Search for the cell housing the specified text and yield its [x, y] center coordinate. 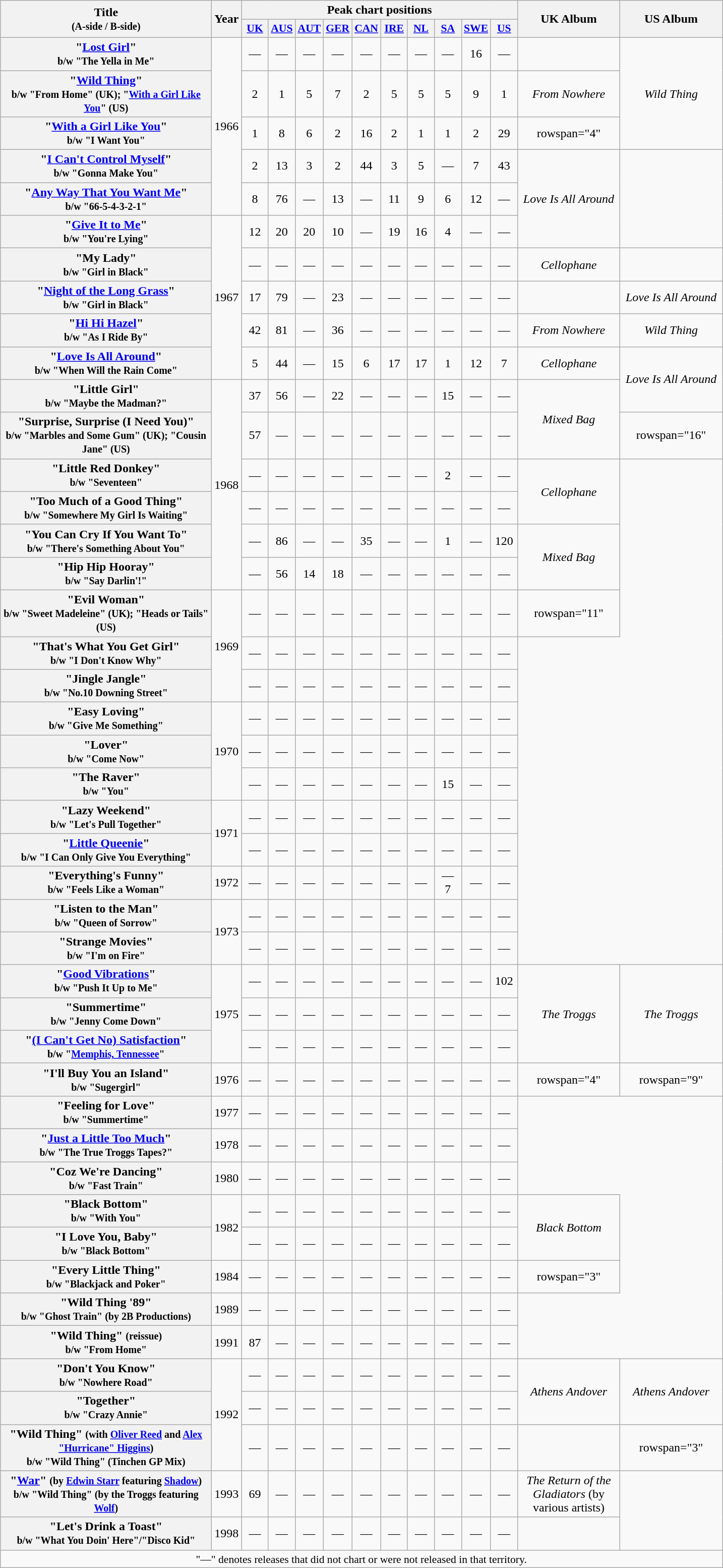
"Don't You Know"b/w "Nowhere Road" [106, 1375]
CAN [366, 29]
NL [420, 29]
102 [504, 981]
"I Can't Control Myself"b/w "Gonna Make You" [106, 166]
"Feeling for Love"b/w "Summertime" [106, 1112]
"You Can Cry If You Want To" b/w "There's Something About You" [106, 541]
23 [338, 298]
"Coz We're Dancing" b/w "Fast Train" [106, 1178]
1970 [227, 752]
rowspan="11" [569, 613]
US [504, 29]
"Jingle Jangle" b/w "No.10 Downing Street" [106, 686]
"(I Can't Get No) Satisfaction"b/w "Memphis, Tennessee" [106, 1046]
81 [281, 330]
"Hip Hip Hooray"b/w "Say Darlin'!" [106, 573]
"I Love You, Baby" b/w "Black Bottom" [106, 1244]
AUT [310, 29]
"—" denotes releases that did not chart or were not released in that territory. [361, 1559]
rowspan="16" [672, 435]
10 [338, 232]
—7 [448, 883]
GER [338, 29]
1972 [227, 883]
1967 [227, 298]
Year [227, 19]
"Listen to the Man"b/w "Queen of Sorrow" [106, 915]
1966 [227, 126]
"With a Girl Like You"b/w "I Want You" [106, 133]
"My Lady" b/w "Girl in Black" [106, 264]
SA [448, 29]
"Wild Thing"b/w "From Home" (UK); "With a Girl Like You" (US) [106, 94]
"Little Girl"b/w "Maybe the Madman?" [106, 396]
19 [394, 232]
"The Raver"b/w "You" [106, 784]
36 [338, 330]
1991 [227, 1342]
"I'll Buy You an Island"b/w "Sugergirl" [106, 1080]
"Surprise, Surprise (I Need You)"b/w "Marbles and Some Gum" (UK); "Cousin Jane" (US) [106, 435]
86 [281, 541]
1968 [227, 484]
1989 [227, 1310]
"Little Queenie" b/w "I Can Only Give You Everything" [106, 850]
SWE [476, 29]
Title(A-side / B-side) [106, 19]
"Evil Woman"b/w "Sweet Madeleine" (UK); "Heads or Tails" (US) [106, 613]
1980 [227, 1178]
"Night of the Long Grass"b/w "Girl in Black" [106, 298]
1971 [227, 833]
"Easy Loving"b/w "Give Me Something" [106, 718]
"Lost Girl"b/w "The Yella in Me" [106, 53]
"Any Way That You Want Me"b/w "66-5-4-3-2-1" [106, 199]
35 [366, 541]
IRE [394, 29]
11 [394, 199]
"Wild Thing '89"b/w "Ghost Train" (by 2B Productions) [106, 1310]
14 [310, 573]
4 [448, 232]
Peak chart positions [380, 10]
1977 [227, 1112]
43 [504, 166]
22 [338, 396]
57 [255, 435]
"Everything's Funny"b/w "Feels Like a Woman" [106, 883]
1982 [227, 1227]
120 [504, 541]
"Hi Hi Hazel"b/w "As I Ride By" [106, 330]
"Wild Thing" (reissue)b/w "From Home" [106, 1342]
"Let's Drink a Toast"b/w "What You Doin' Here"/"Disco Kid" [106, 1534]
The Return of the Gladiators (by various artists) [569, 1494]
1998 [227, 1534]
42 [255, 330]
1984 [227, 1276]
"Too Much of a Good Thing" b/w "Somewhere My Girl Is Waiting" [106, 508]
87 [255, 1342]
"Every Little Thing"b/w "Blackjack and Poker" [106, 1276]
29 [504, 133]
1973 [227, 932]
76 [281, 199]
1993 [227, 1494]
Black Bottom [569, 1227]
"That's What You Get Girl" b/w "I Don't Know Why" [106, 653]
US Album [672, 19]
1969 [227, 646]
18 [338, 573]
rowspan="9" [672, 1080]
UK Album [569, 19]
"Summertime"b/w "Jenny Come Down" [106, 1014]
1992 [227, 1415]
1976 [227, 1080]
"Love Is All Around"b/w "When Will the Rain Come" [106, 363]
79 [281, 298]
"Give It to Me"b/w "You're Lying" [106, 232]
"War" (by Edwin Starr featuring Shadow)b/w "Wild Thing" (by the Troggs featuring Wolf) [106, 1494]
"Strange Movies"b/w "I'm on Fire" [106, 948]
1978 [227, 1145]
"Just a Little Too Much"b/w "The True Troggs Tapes?" [106, 1145]
"Wild Thing" (with Oliver Reed and Alex "Hurricane" Higgins)b/w "Wild Thing" (Tinchen GP Mix) [106, 1447]
37 [255, 396]
UK [255, 29]
AUS [281, 29]
"Little Red Donkey" b/w "Seventeen" [106, 475]
"Black Bottom"b/w "With You" [106, 1211]
"Good Vibrations"b/w "Push It Up to Me" [106, 981]
"Together"b/w "Crazy Annie" [106, 1408]
1975 [227, 1014]
"Lazy Weekend"b/w "Let's Pull Together" [106, 817]
69 [255, 1494]
"Lover"b/w "Come Now" [106, 752]
